For the text-containing cell, return its midpoint in (X, Y) coordinate format. 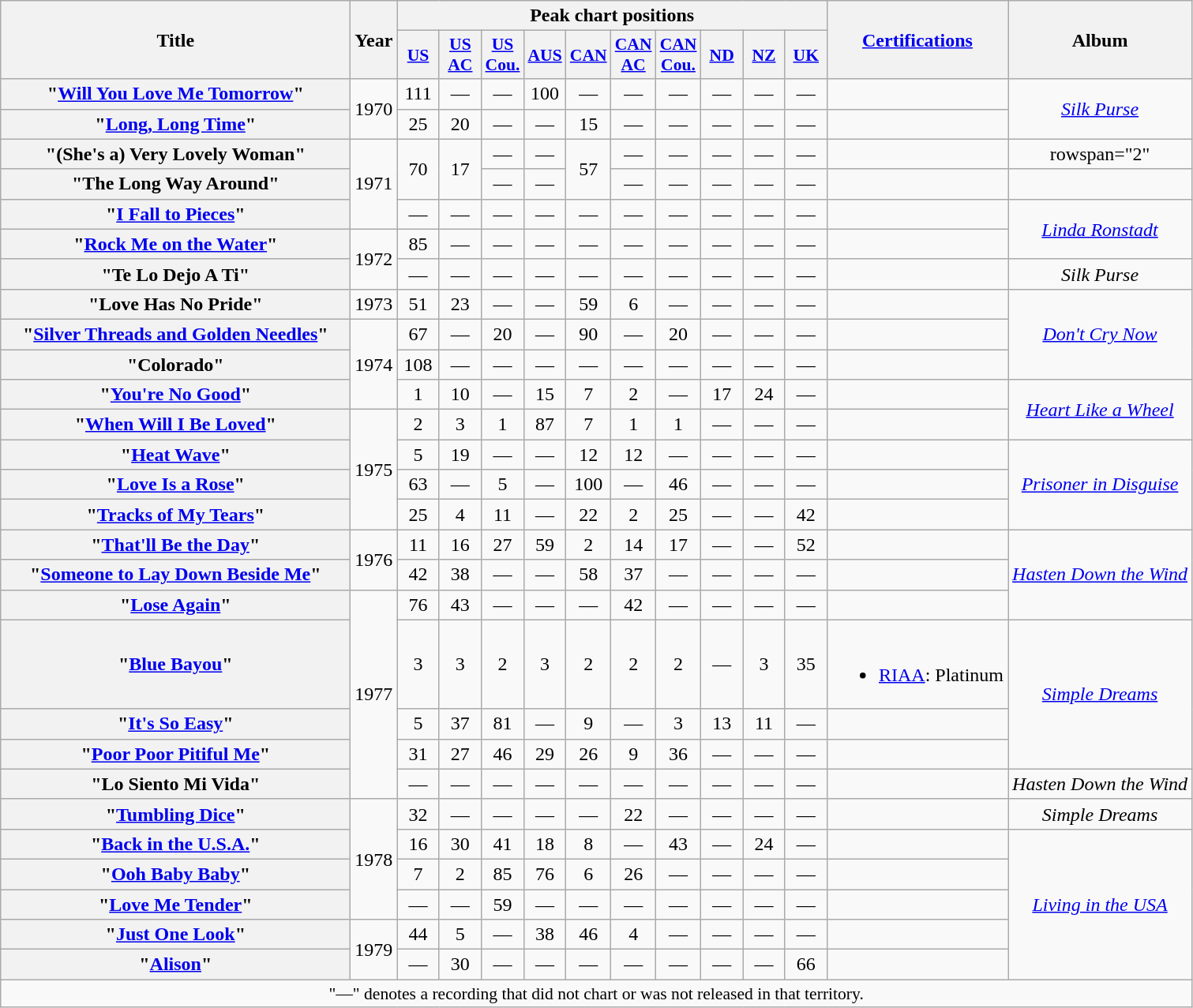
"Love Has No Pride" (175, 304)
1975 (374, 470)
"Blue Bayou" (175, 665)
111 (418, 94)
"Just One Look" (175, 935)
108 (418, 364)
Title (175, 39)
Album (1101, 39)
"Poor Poor Pitiful Me" (175, 754)
Year (374, 39)
rowspan="2" (1101, 154)
1974 (374, 364)
"Love Me Tender" (175, 904)
AUS (545, 55)
CAN (589, 55)
"—" denotes a recording that did not chart or was not released in that territory. (597, 994)
70 (418, 169)
1972 (374, 259)
"Lo Siento Mi Vida" (175, 784)
36 (679, 754)
"It's So Easy" (175, 724)
"Rock Me on the Water" (175, 244)
"Heat Wave" (175, 455)
57 (589, 169)
USCou. (503, 55)
8 (589, 844)
1977 (374, 695)
"Te Lo Dejo A Ti" (175, 274)
66 (805, 965)
"Tracks of My Tears" (175, 515)
"The Long Way Around" (175, 184)
13 (722, 724)
"When Will I Be Loved" (175, 425)
87 (545, 425)
Prisoner in Disguise (1101, 485)
63 (418, 485)
"Back in the U.S.A." (175, 844)
35 (805, 665)
CANCou. (679, 55)
52 (805, 545)
19 (460, 455)
"Tumbling Dice" (175, 814)
US (418, 55)
1973 (374, 304)
"(She's a) Very Lovely Woman" (175, 154)
NZ (764, 55)
Linda Ronstadt (1101, 229)
"That'll Be the Day" (175, 545)
Heart Like a Wheel (1101, 410)
CANAC (633, 55)
"Long, Long Time" (175, 124)
67 (418, 334)
1970 (374, 109)
14 (633, 545)
58 (589, 575)
Living in the USA (1101, 904)
UK (805, 55)
18 (545, 844)
10 (460, 395)
51 (418, 304)
"Ooh Baby Baby" (175, 874)
81 (503, 724)
"Silver Threads and Golden Needles" (175, 334)
USAC (460, 55)
"I Fall to Pieces" (175, 214)
Peak chart positions (613, 16)
32 (418, 814)
29 (545, 754)
RIAA: Platinum (917, 665)
"Someone to Lay Down Beside Me" (175, 575)
"Alison" (175, 965)
1976 (374, 560)
1971 (374, 184)
"Colorado" (175, 364)
1978 (374, 859)
44 (418, 935)
41 (503, 844)
ND (722, 55)
31 (418, 754)
Don't Cry Now (1101, 334)
"Lose Again" (175, 605)
90 (589, 334)
"Love Is a Rose" (175, 485)
"You're No Good" (175, 395)
1979 (374, 950)
Certifications (917, 39)
"Will You Love Me Tomorrow" (175, 94)
23 (460, 304)
